Find where the given text appears and provide that cell's center as [x, y] coordinate. 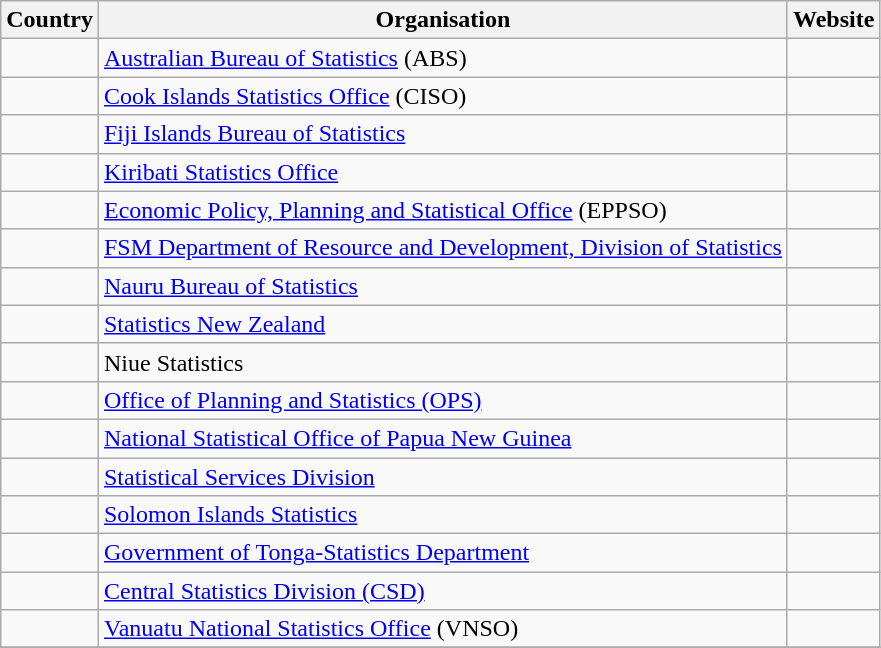
Solomon Islands Statistics [442, 515]
Vanuatu National Statistics Office (VNSO) [442, 629]
Nauru Bureau of Statistics [442, 286]
Central Statistics Division (CSD) [442, 591]
Office of Planning and Statistics (OPS) [442, 400]
Website [833, 20]
Economic Policy, Planning and Statistical Office (EPPSO) [442, 210]
Statistics New Zealand [442, 324]
Fiji Islands Bureau of Statistics [442, 134]
Kiribati Statistics Office [442, 172]
Australian Bureau of Statistics (ABS) [442, 58]
National Statistical Office of Papua New Guinea [442, 438]
Statistical Services Division [442, 477]
Government of Tonga-Statistics Department [442, 553]
Organisation [442, 20]
Country [50, 20]
Niue Statistics [442, 362]
Cook Islands Statistics Office (CISO) [442, 96]
FSM Department of Resource and Development, Division of Statistics [442, 248]
